Determine the [x, y] coordinate at the center of the cell enclosing the given text.  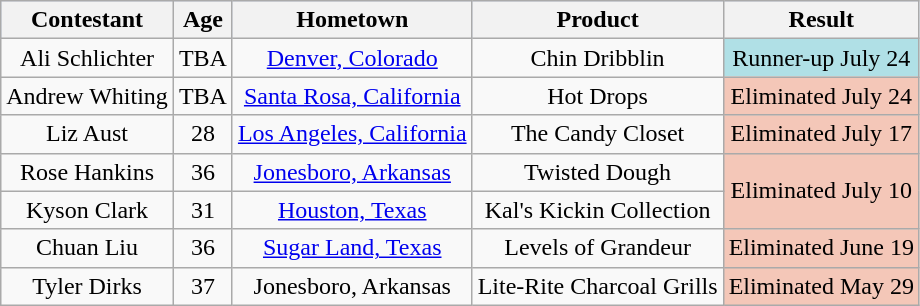
Hometown [352, 20]
Twisted Dough [598, 172]
Eliminated May 29 [821, 286]
Los Angeles, California [352, 134]
Santa Rosa, California [352, 96]
Chuan Liu [88, 248]
Lite-Rite Charcoal Grills [598, 286]
Levels of Grandeur [598, 248]
Sugar Land, Texas [352, 248]
Product [598, 20]
Eliminated June 19 [821, 248]
Andrew Whiting [88, 96]
Result [821, 20]
Denver, Colorado [352, 58]
Eliminated July 17 [821, 134]
Ali Schlichter [88, 58]
Houston, Texas [352, 210]
Age [202, 20]
Kyson Clark [88, 210]
The Candy Closet [598, 134]
Contestant [88, 20]
Eliminated July 10 [821, 191]
Eliminated July 24 [821, 96]
Runner-up July 24 [821, 58]
Hot Drops [598, 96]
31 [202, 210]
Chin Dribblin [598, 58]
28 [202, 134]
Tyler Dirks [88, 286]
Rose Hankins [88, 172]
37 [202, 286]
Kal's Kickin Collection [598, 210]
Liz Aust [88, 134]
